Identify which cell holds the provided text, then report its (x, y) central coordinate. 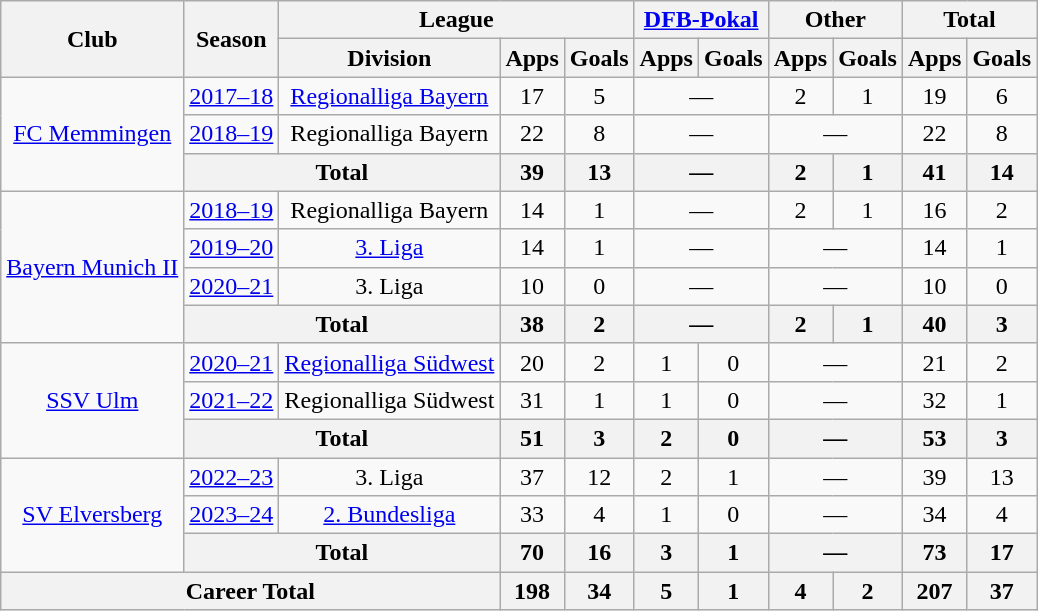
Division (390, 58)
40 (934, 324)
33 (532, 515)
2021–22 (232, 400)
Other (835, 20)
53 (934, 438)
12 (599, 477)
19 (934, 96)
2023–24 (232, 515)
2017–18 (232, 96)
Career Total (250, 591)
Club (92, 39)
207 (934, 591)
2. Bundesliga (390, 515)
League (456, 20)
DFB-Pokal (701, 20)
Season (232, 39)
21 (934, 362)
Bayern Munich II (92, 267)
38 (532, 324)
6 (1002, 96)
20 (532, 362)
2022–23 (232, 477)
70 (532, 553)
198 (532, 591)
73 (934, 553)
41 (934, 172)
31 (532, 400)
51 (532, 438)
32 (934, 400)
FC Memmingen (92, 134)
SSV Ulm (92, 400)
SV Elversberg (92, 515)
2019–20 (232, 248)
